Return the [X, Y] coordinate for the center point of the cell that contains the specified text.  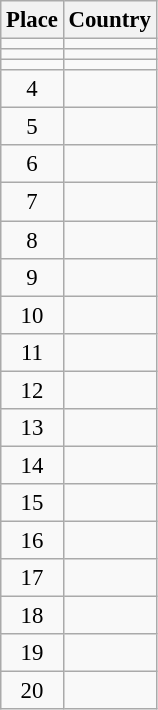
11 [32, 352]
9 [32, 277]
18 [32, 616]
17 [32, 578]
10 [32, 315]
14 [32, 465]
19 [32, 653]
12 [32, 390]
13 [32, 428]
Place [32, 20]
16 [32, 540]
8 [32, 240]
15 [32, 503]
7 [32, 202]
6 [32, 165]
5 [32, 127]
20 [32, 691]
4 [32, 89]
Country [110, 20]
